Pinpoint the cell where the given text exists, returning its [x, y] midpoint coordinate. 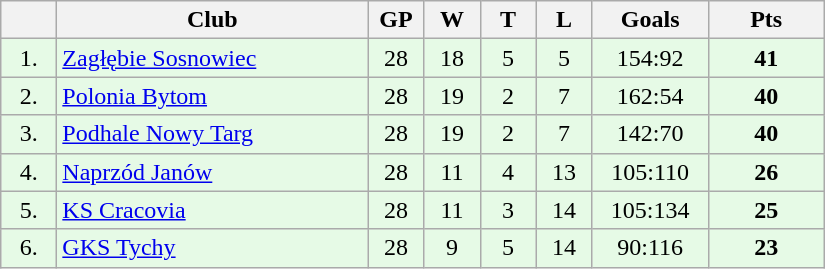
9 [452, 248]
Naprzód Janów [212, 172]
KS Cracovia [212, 210]
3. [29, 134]
2. [29, 96]
T [508, 20]
154:92 [650, 58]
105:134 [650, 210]
4. [29, 172]
W [452, 20]
18 [452, 58]
Podhale Nowy Targ [212, 134]
3 [508, 210]
90:116 [650, 248]
Club [212, 20]
1. [29, 58]
23 [766, 248]
GKS Tychy [212, 248]
Polonia Bytom [212, 96]
41 [766, 58]
25 [766, 210]
26 [766, 172]
L [564, 20]
162:54 [650, 96]
142:70 [650, 134]
5. [29, 210]
4 [508, 172]
Pts [766, 20]
Zagłębie Sosnowiec [212, 58]
Goals [650, 20]
13 [564, 172]
6. [29, 248]
GP [396, 20]
105:110 [650, 172]
